Provide the [x, y] coordinate of the cell's center where the given text is located.  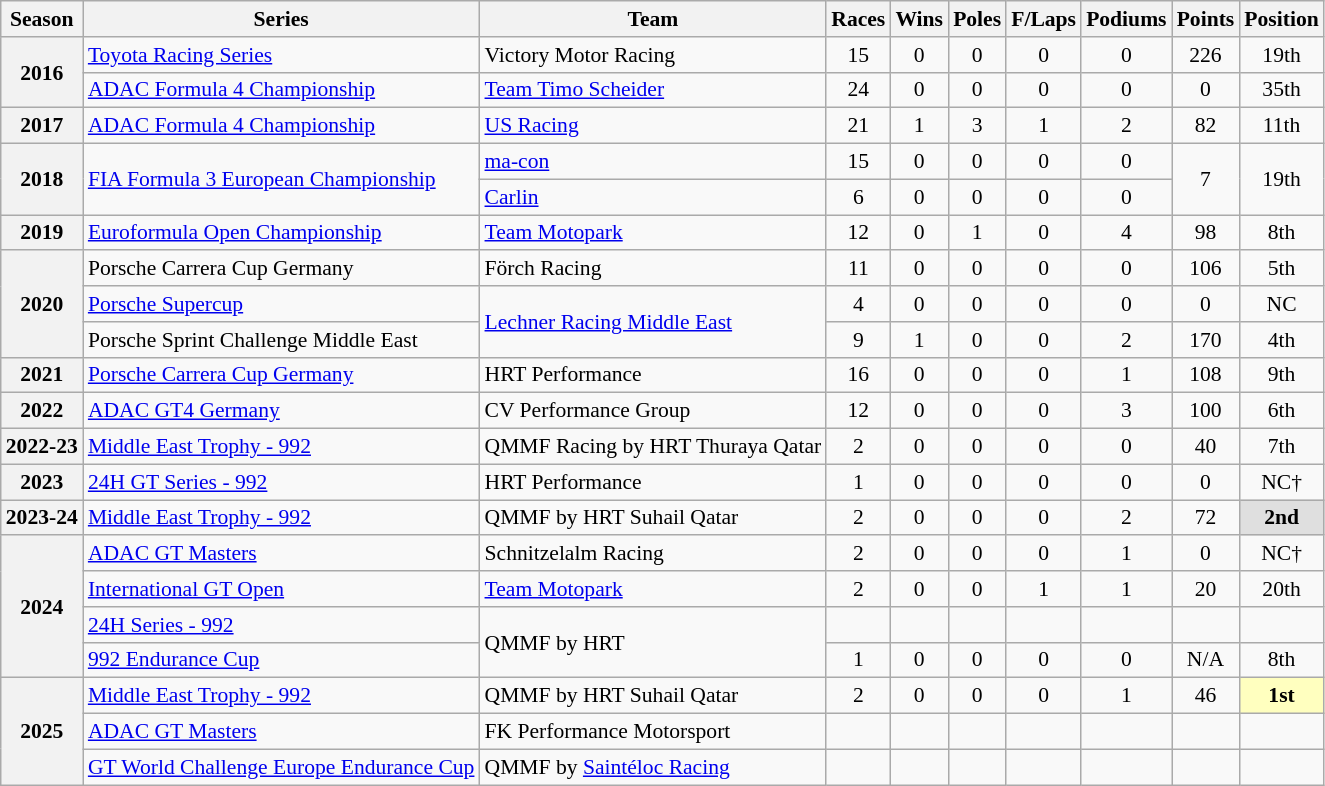
20 [1206, 589]
QMMF by Saintéloc Racing [652, 767]
2023-24 [42, 518]
4th [1281, 340]
NC [1281, 304]
2021 [42, 375]
5th [1281, 269]
Wins [919, 19]
2022 [42, 411]
Races [858, 19]
98 [1206, 233]
Carlin [652, 197]
QMMF by HRT [652, 642]
82 [1206, 126]
992 Endurance Cup [282, 660]
Toyota Racing Series [282, 55]
F/Laps [1044, 19]
Lechner Racing Middle East [652, 322]
ADAC GT4 Germany [282, 411]
2023 [42, 482]
11 [858, 269]
46 [1206, 696]
Poles [977, 19]
2025 [42, 732]
Porsche Sprint Challenge Middle East [282, 340]
24 [858, 90]
2020 [42, 304]
100 [1206, 411]
Euroformula Open Championship [282, 233]
226 [1206, 55]
40 [1206, 447]
FK Performance Motorsport [652, 732]
US Racing [652, 126]
24H GT Series - 992 [282, 482]
21 [858, 126]
2022-23 [42, 447]
20th [1281, 589]
11th [1281, 126]
24H Series - 992 [282, 625]
108 [1206, 375]
FIA Formula 3 European Championship [282, 180]
Podiums [1126, 19]
72 [1206, 518]
106 [1206, 269]
Position [1281, 19]
QMMF Racing by HRT Thuraya Qatar [652, 447]
Points [1206, 19]
2018 [42, 180]
2nd [1281, 518]
Team Timo Scheider [652, 90]
35th [1281, 90]
Victory Motor Racing [652, 55]
GT World Challenge Europe Endurance Cup [282, 767]
ma-con [652, 162]
Team [652, 19]
170 [1206, 340]
Porsche Supercup [282, 304]
6th [1281, 411]
2019 [42, 233]
7th [1281, 447]
International GT Open [282, 589]
Förch Racing [652, 269]
7 [1206, 180]
2017 [42, 126]
9 [858, 340]
Schnitzelalm Racing [652, 554]
2016 [42, 72]
CV Performance Group [652, 411]
Series [282, 19]
1st [1281, 696]
Season [42, 19]
16 [858, 375]
N/A [1206, 660]
9th [1281, 375]
2024 [42, 607]
6 [858, 197]
